Return the (x, y) coordinate for the center point of the cell that contains the specified text.  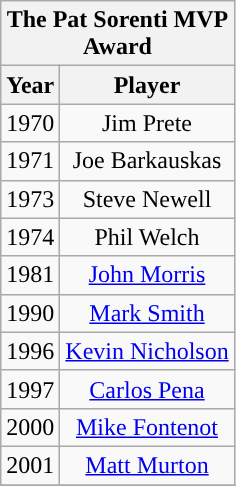
2001 (30, 465)
Matt Murton (147, 465)
1971 (30, 161)
Jim Prete (147, 123)
1974 (30, 237)
Phil Welch (147, 237)
2000 (30, 427)
Mike Fontenot (147, 427)
1970 (30, 123)
Year (30, 85)
Joe Barkauskas (147, 161)
1990 (30, 313)
Player (147, 85)
1981 (30, 275)
1973 (30, 199)
Mark Smith (147, 313)
The Pat Sorenti MVP Award (118, 34)
Steve Newell (147, 199)
John Morris (147, 275)
1997 (30, 389)
Kevin Nicholson (147, 351)
Carlos Pena (147, 389)
1996 (30, 351)
